Pinpoint the cell where the given text exists, returning its [x, y] midpoint coordinate. 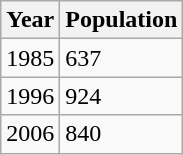
Year [30, 20]
924 [122, 96]
2006 [30, 134]
1985 [30, 58]
637 [122, 58]
1996 [30, 96]
Population [122, 20]
840 [122, 134]
